Capture the cell that displays the provided text and extract its (X, Y) central coordinate. 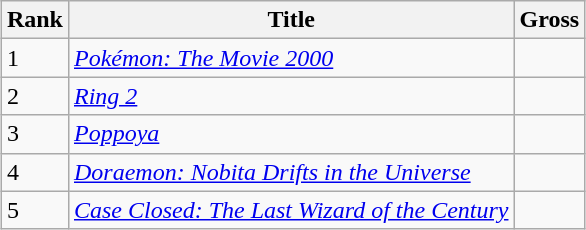
Rank (34, 20)
4 (34, 172)
3 (34, 134)
1 (34, 58)
Gross (550, 20)
2 (34, 96)
Pokémon: The Movie 2000 (291, 58)
Ring 2 (291, 96)
Case Closed: The Last Wizard of the Century (291, 210)
5 (34, 210)
Poppoya (291, 134)
Doraemon: Nobita Drifts in the Universe (291, 172)
Title (291, 20)
